Locate the cell with the specified text and output its [x, y] center coordinate. 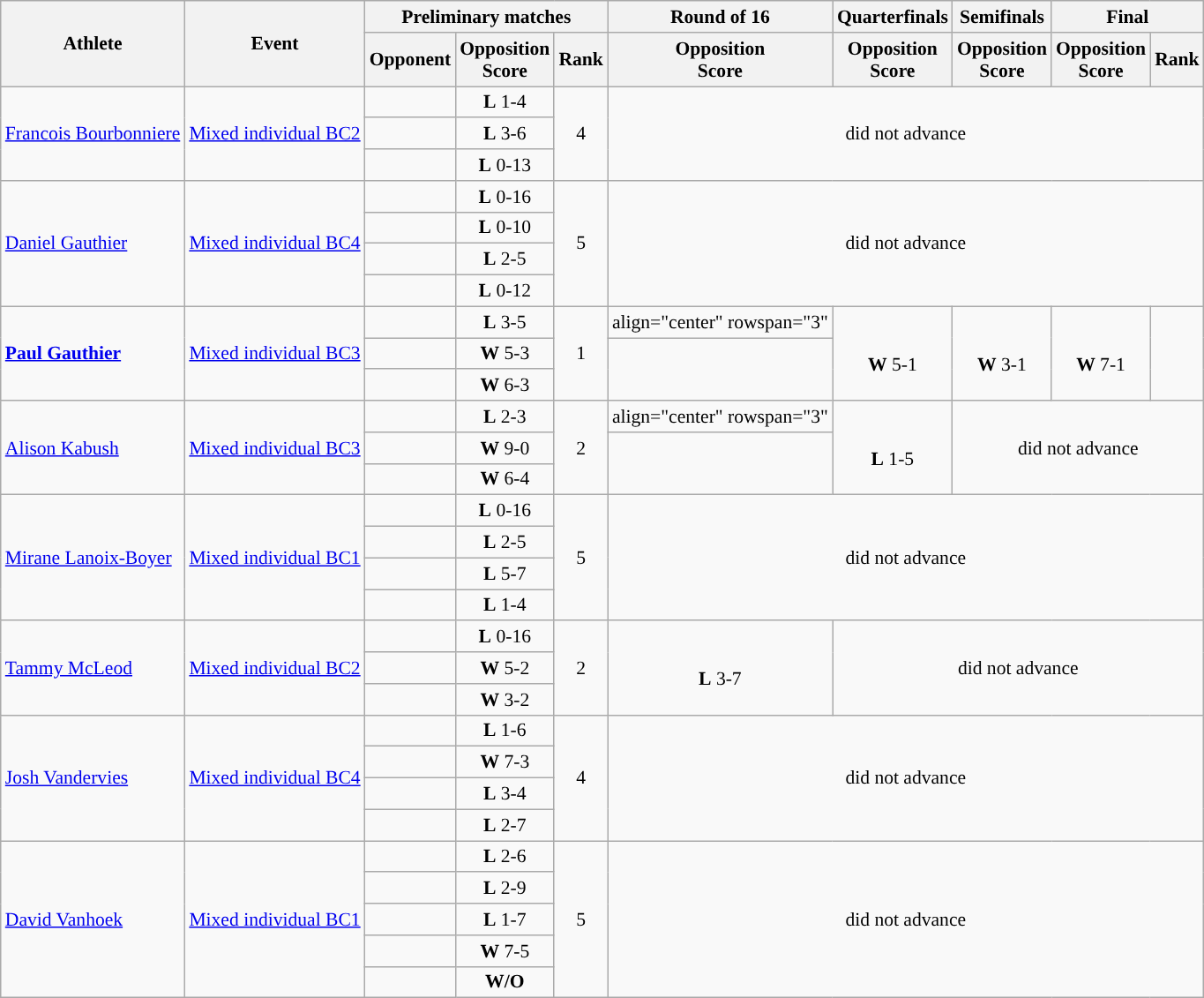
Quarterfinals [893, 17]
W 9-0 [505, 448]
Francois Bourbonniere [93, 134]
W 6-3 [505, 386]
W 5-2 [505, 668]
L 3-6 [505, 134]
L 1-7 [505, 919]
W 5-1 [893, 353]
L 0-10 [505, 228]
L 3-5 [505, 322]
L 0-13 [505, 165]
L 3-7 [720, 669]
L 1-5 [893, 448]
David Vanhoek [93, 919]
1 [580, 353]
Semifinals [1002, 17]
Athlete [93, 44]
Final [1127, 17]
L 1-6 [505, 731]
Round of 16 [720, 17]
Event [274, 44]
W 5-3 [505, 354]
L 2-3 [505, 416]
Tammy McLeod [93, 669]
L 2-9 [505, 889]
Preliminary matches [487, 17]
Alison Kabush [93, 448]
W 7-3 [505, 762]
Mirane Lanoix-Boyer [93, 558]
W 6-4 [505, 479]
W 7-1 [1101, 353]
Josh Vandervies [93, 777]
W/O [505, 982]
Daniel Gauthier [93, 244]
W 3-2 [505, 700]
W 7-5 [505, 951]
L 2-6 [505, 857]
W 3-1 [1002, 353]
L 2-7 [505, 825]
L 5-7 [505, 574]
L 3-4 [505, 794]
L 0-12 [505, 291]
Paul Gauthier [93, 353]
Opponent [411, 60]
